Search for the cell housing the specified text and yield its [X, Y] center coordinate. 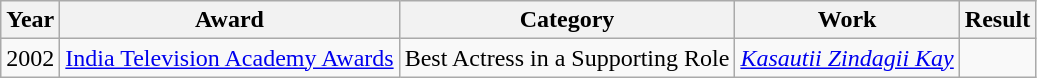
Result [997, 20]
2002 [30, 58]
Kasautii Zindagii Kay [847, 58]
Best Actress in a Supporting Role [567, 58]
Year [30, 20]
India Television Academy Awards [230, 58]
Work [847, 20]
Category [567, 20]
Award [230, 20]
